From the cell containing the given text, extract its center point as (X, Y) coordinate. 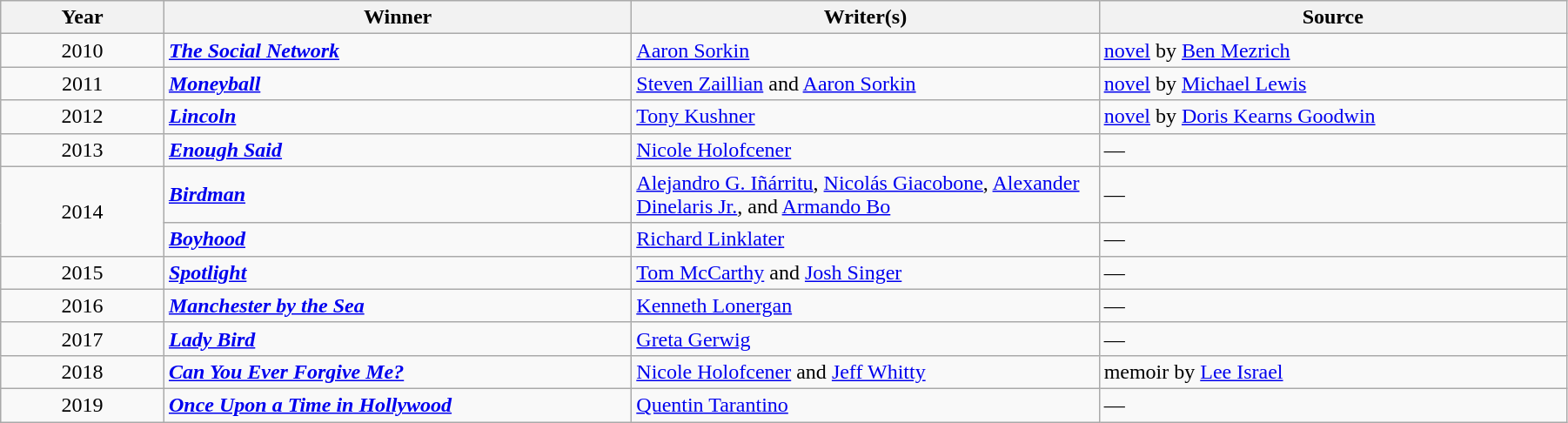
Manchester by the Sea (397, 305)
Richard Linklater (865, 239)
Winner (397, 17)
2019 (83, 405)
Enough Said (397, 150)
2018 (83, 372)
Steven Zaillian and Aaron Sorkin (865, 84)
memoir by Lee Israel (1333, 372)
Quentin Tarantino (865, 405)
Spotlight (397, 272)
Kenneth Lonergan (865, 305)
Greta Gerwig (865, 339)
Year (83, 17)
Aaron Sorkin (865, 50)
novel by Doris Kearns Goodwin (1333, 117)
2017 (83, 339)
Nicole Holofcener (865, 150)
Tom McCarthy and Josh Singer (865, 272)
2013 (83, 150)
novel by Michael Lewis (1333, 84)
2015 (83, 272)
Can You Ever Forgive Me? (397, 372)
Tony Kushner (865, 117)
Lincoln (397, 117)
2016 (83, 305)
2012 (83, 117)
Writer(s) (865, 17)
Moneyball (397, 84)
Nicole Holofcener and Jeff Whitty (865, 372)
Once Upon a Time in Hollywood (397, 405)
Boyhood (397, 239)
Lady Bird (397, 339)
The Social Network (397, 50)
novel by Ben Mezrich (1333, 50)
2010 (83, 50)
Source (1333, 17)
2014 (83, 211)
Alejandro G. Iñárritu, Nicolás Giacobone, Alexander Dinelaris Jr., and Armando Bo (865, 195)
Birdman (397, 195)
2011 (83, 84)
